Search for the cell housing the specified text and yield its (X, Y) center coordinate. 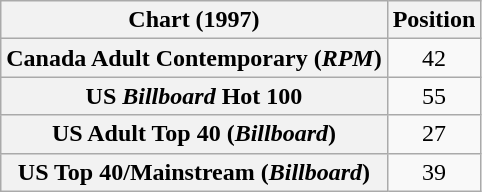
Chart (1997) (194, 20)
Position (434, 20)
US Billboard Hot 100 (194, 96)
27 (434, 134)
42 (434, 58)
39 (434, 172)
Canada Adult Contemporary (RPM) (194, 58)
US Top 40/Mainstream (Billboard) (194, 172)
US Adult Top 40 (Billboard) (194, 134)
55 (434, 96)
